Determine the (x, y) coordinate at the center of the cell enclosing the given text.  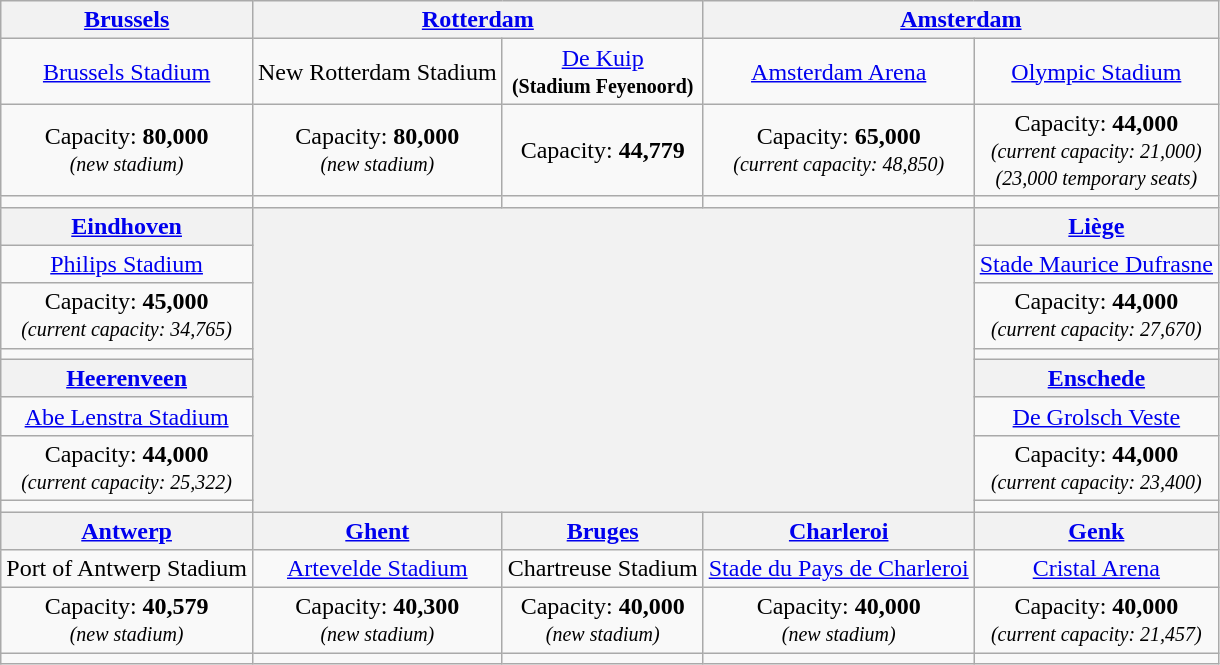
Capacity: 40,300(new stadium) (377, 620)
Capacity: 44,000(current capacity: 23,400) (1096, 468)
Genk (1096, 531)
Capacity: 65,000(current capacity: 48,850) (838, 150)
Heerenveen (127, 378)
Amsterdam Arena (838, 72)
Capacity: 40,579(new stadium) (127, 620)
New Rotterdam Stadium (377, 72)
Antwerp (127, 531)
Cristal Arena (1096, 569)
Capacity: 44,000(current capacity: 21,000)(23,000 temporary seats) (1096, 150)
Capacity: 44,779 (602, 150)
Enschede (1096, 378)
Brussels (127, 20)
Capacity: 44,000(current capacity: 27,670) (1096, 316)
Stade Maurice Dufrasne (1096, 264)
Capacity: 44,000(current capacity: 25,322) (127, 468)
Eindhoven (127, 226)
Artevelde Stadium (377, 569)
Capacity: 45,000(current capacity: 34,765) (127, 316)
De Kuip(Stadium Feyenoord) (602, 72)
Rotterdam (478, 20)
Capacity: 40,000(current capacity: 21,457) (1096, 620)
Olympic Stadium (1096, 72)
Chartreuse Stadium (602, 569)
Bruges (602, 531)
Abe Lenstra Stadium (127, 416)
Amsterdam (960, 20)
De Grolsch Veste (1096, 416)
Charleroi (838, 531)
Stade du Pays de Charleroi (838, 569)
Ghent (377, 531)
Brussels Stadium (127, 72)
Port of Antwerp Stadium (127, 569)
Philips Stadium (127, 264)
Liège (1096, 226)
